Determine the [x, y] coordinate at the center of the cell enclosing the given text.  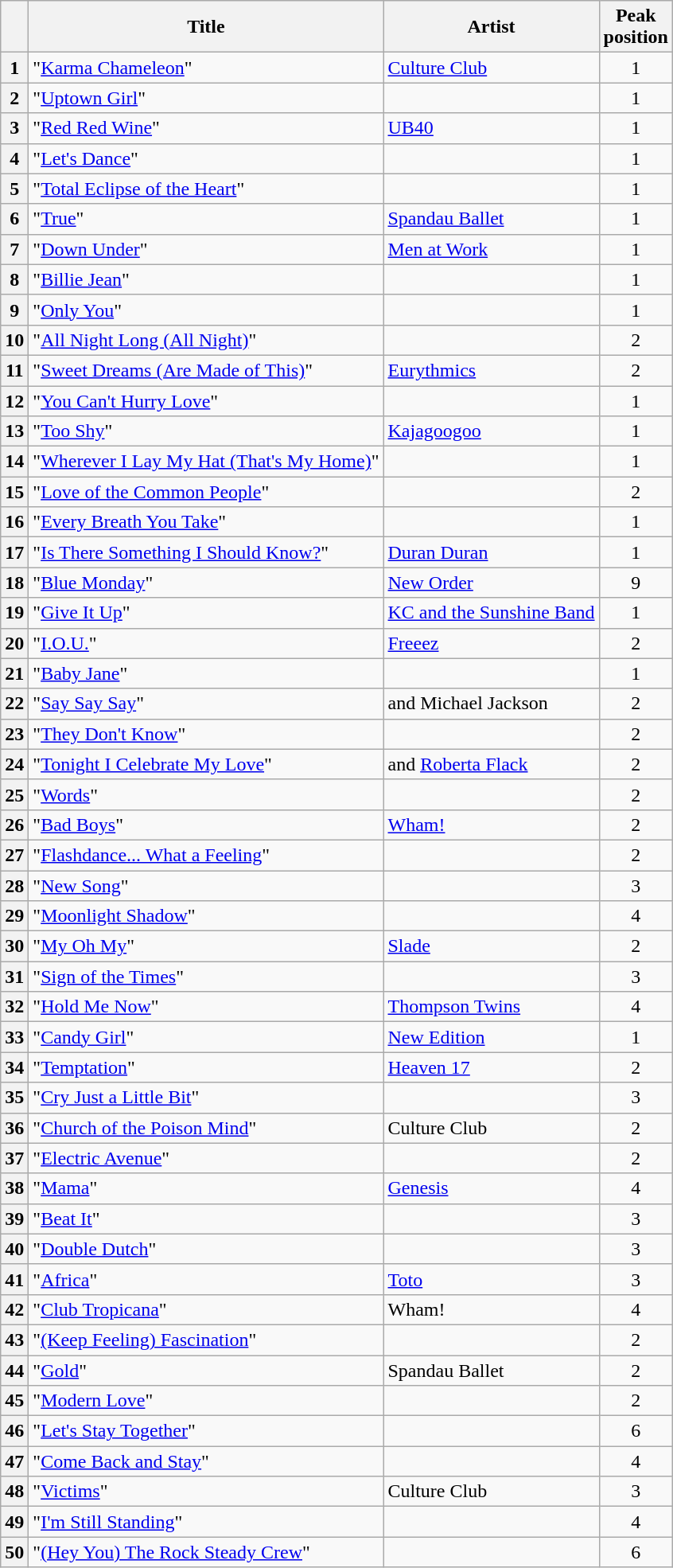
New Edition [492, 1037]
"Down Under" [206, 249]
"Red Red Wine" [206, 128]
7 [14, 249]
"Total Eclipse of the Heart" [206, 189]
"Church of the Poison Mind" [206, 1128]
17 [14, 552]
26 [14, 825]
"They Don't Know" [206, 734]
25 [14, 794]
"True" [206, 219]
and Roberta Flack [492, 764]
37 [14, 1158]
Title [206, 27]
33 [14, 1037]
31 [14, 977]
44 [14, 1370]
"Too Shy" [206, 431]
46 [14, 1431]
New Order [492, 583]
"Candy Girl" [206, 1037]
Men at Work [492, 249]
"Electric Avenue" [206, 1158]
47 [14, 1461]
12 [14, 400]
16 [14, 522]
13 [14, 431]
18 [14, 583]
UB40 [492, 128]
Genesis [492, 1188]
11 [14, 370]
48 [14, 1492]
"Sign of the Times" [206, 977]
"Karma Chameleon" [206, 68]
20 [14, 643]
"New Song" [206, 886]
Duran Duran [492, 552]
"Billie Jean" [206, 279]
8 [14, 279]
39 [14, 1219]
42 [14, 1309]
Toto [492, 1279]
KC and the Sunshine Band [492, 613]
"Blue Monday" [206, 583]
"Gold" [206, 1370]
23 [14, 734]
Artist [492, 27]
"Club Tropicana" [206, 1309]
Peakposition [636, 27]
41 [14, 1279]
"Tonight I Celebrate My Love" [206, 764]
38 [14, 1188]
"Modern Love" [206, 1401]
"Moonlight Shadow" [206, 916]
"Come Back and Stay" [206, 1461]
Heaven 17 [492, 1067]
"Double Dutch" [206, 1249]
"(Hey You) The Rock Steady Crew" [206, 1552]
Slade [492, 946]
"Uptown Girl" [206, 98]
50 [14, 1552]
36 [14, 1128]
"Beat It" [206, 1219]
"Flashdance... What a Feeling" [206, 855]
21 [14, 673]
"Words" [206, 794]
Kajagoogoo [492, 431]
"Temptation" [206, 1067]
14 [14, 462]
35 [14, 1098]
"Hold Me Now" [206, 1007]
"Let's Dance" [206, 158]
49 [14, 1522]
32 [14, 1007]
Thompson Twins [492, 1007]
40 [14, 1249]
"Let's Stay Together" [206, 1431]
"Bad Boys" [206, 825]
30 [14, 946]
"(Keep Feeling) Fascination" [206, 1340]
"My Oh My" [206, 946]
43 [14, 1340]
and Michael Jackson [492, 704]
45 [14, 1401]
"All Night Long (All Night)" [206, 340]
29 [14, 916]
"Give It Up" [206, 613]
"Love of the Common People" [206, 492]
"I.O.U." [206, 643]
22 [14, 704]
"Say Say Say" [206, 704]
"Africa" [206, 1279]
Freeez [492, 643]
"Only You" [206, 310]
Eurythmics [492, 370]
"Victims" [206, 1492]
"I'm Still Standing" [206, 1522]
34 [14, 1067]
10 [14, 340]
24 [14, 764]
27 [14, 855]
19 [14, 613]
"Baby Jane" [206, 673]
28 [14, 886]
"Every Breath You Take" [206, 522]
"Sweet Dreams (Are Made of This)" [206, 370]
15 [14, 492]
"Wherever I Lay My Hat (That's My Home)" [206, 462]
"Cry Just a Little Bit" [206, 1098]
"You Can't Hurry Love" [206, 400]
5 [14, 189]
"Is There Something I Should Know?" [206, 552]
"Mama" [206, 1188]
